Return (X, Y) of the center of cell containing provided text 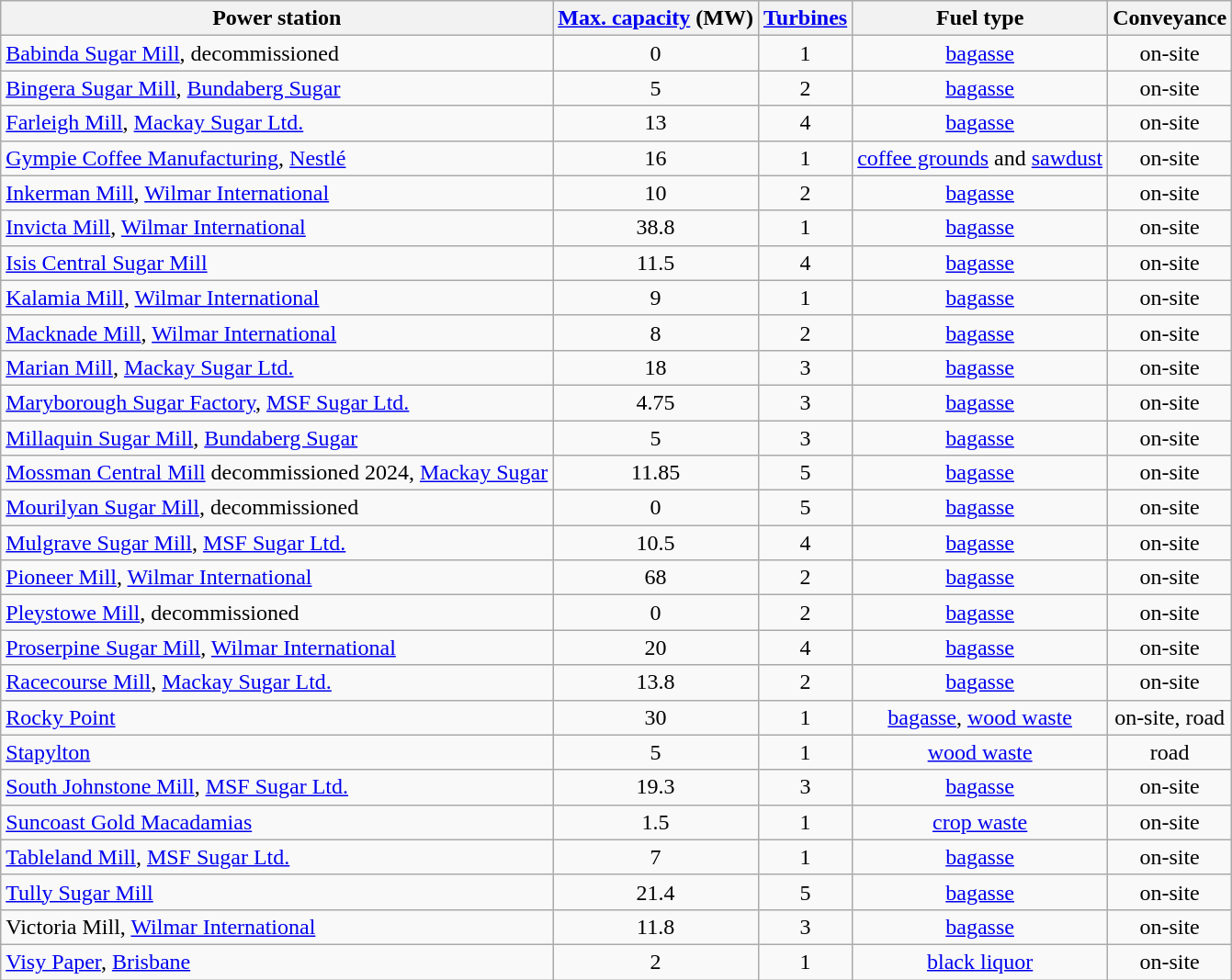
68 (656, 578)
Kalamia Mill, Wilmar International (277, 298)
Mossman Central Mill decommissioned 2024, Mackay Sugar (277, 473)
Victoria Mill, Wilmar International (277, 927)
7 (656, 857)
10.5 (656, 543)
18 (656, 367)
16 (656, 158)
19.3 (656, 787)
on-site, road (1170, 717)
1.5 (656, 822)
Stapylton (277, 752)
Inkerman Mill, Wilmar International (277, 193)
bagasse, wood waste (980, 717)
Tully Sugar Mill (277, 892)
Power station (277, 18)
Farleigh Mill, Mackay Sugar Ltd. (277, 123)
black liquor (980, 962)
Mourilyan Sugar Mill, decommissioned (277, 508)
Macknade Mill, Wilmar International (277, 332)
Maryborough Sugar Factory, MSF Sugar Ltd. (277, 402)
road (1170, 752)
4.75 (656, 402)
South Johnstone Mill, MSF Sugar Ltd. (277, 787)
8 (656, 332)
coffee grounds and sawdust (980, 158)
21.4 (656, 892)
Turbines (805, 18)
Babinda Sugar Mill, decommissioned (277, 53)
Bingera Sugar Mill, Bundaberg Sugar (277, 88)
Pioneer Mill, Wilmar International (277, 578)
Gympie Coffee Manufacturing, Nestlé (277, 158)
Suncoast Gold Macadamias (277, 822)
9 (656, 298)
Isis Central Sugar Mill (277, 263)
11.5 (656, 263)
20 (656, 648)
Proserpine Sugar Mill, Wilmar International (277, 648)
11.8 (656, 927)
Pleystowe Mill, decommissioned (277, 613)
Max. capacity (MW) (656, 18)
Fuel type (980, 18)
Marian Mill, Mackay Sugar Ltd. (277, 367)
crop waste (980, 822)
Rocky Point (277, 717)
Invicta Mill, Wilmar International (277, 228)
13.8 (656, 682)
wood waste (980, 752)
Millaquin Sugar Mill, Bundaberg Sugar (277, 438)
38.8 (656, 228)
Visy Paper, Brisbane (277, 962)
11.85 (656, 473)
Tableland Mill, MSF Sugar Ltd. (277, 857)
Mulgrave Sugar Mill, MSF Sugar Ltd. (277, 543)
Conveyance (1170, 18)
13 (656, 123)
Racecourse Mill, Mackay Sugar Ltd. (277, 682)
30 (656, 717)
10 (656, 193)
